Locate the cell with the specified text and output its [x, y] center coordinate. 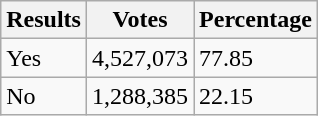
No [44, 96]
Votes [140, 20]
77.85 [256, 58]
Results [44, 20]
Percentage [256, 20]
22.15 [256, 96]
Yes [44, 58]
4,527,073 [140, 58]
1,288,385 [140, 96]
